Detect which cell encompasses the target text, then output its (x, y) center coordinate. 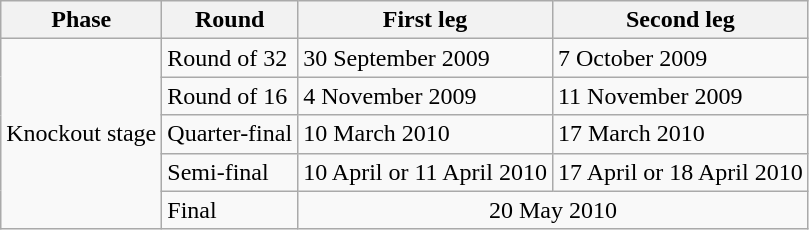
Quarter-final (230, 134)
Phase (82, 20)
11 November 2009 (680, 96)
Final (230, 210)
Semi-final (230, 172)
17 April or 18 April 2010 (680, 172)
Round of 32 (230, 58)
First leg (426, 20)
10 March 2010 (426, 134)
Round (230, 20)
Second leg (680, 20)
4 November 2009 (426, 96)
Knockout stage (82, 134)
10 April or 11 April 2010 (426, 172)
7 October 2009 (680, 58)
30 September 2009 (426, 58)
Round of 16 (230, 96)
17 March 2010 (680, 134)
20 May 2010 (554, 210)
